Locate the cell with the specified text and output its [X, Y] center coordinate. 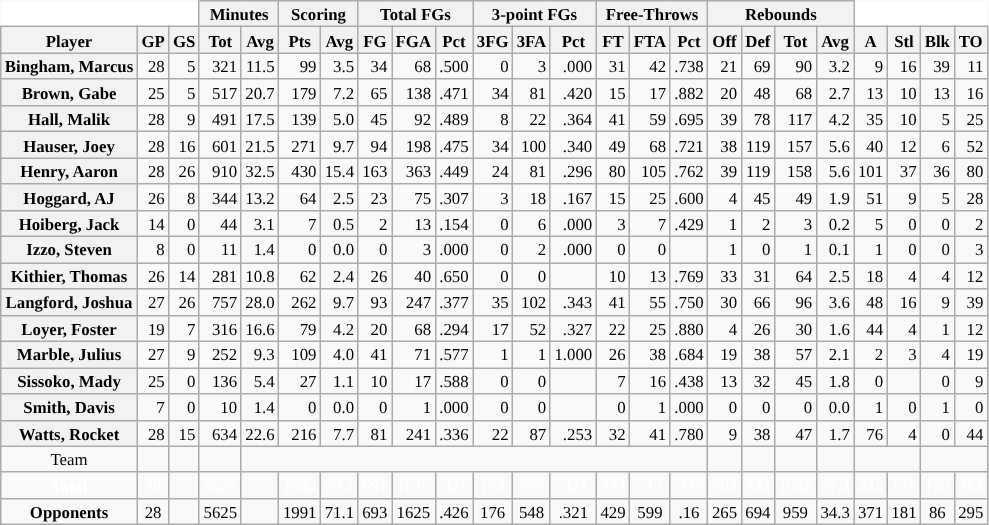
.296 [573, 171]
76 [870, 433]
304 [724, 486]
105 [650, 171]
51 [870, 197]
.762 [689, 171]
2.1 [835, 355]
959 [796, 512]
Kithier, Thomas [70, 276]
3-point FGs [535, 14]
744 [758, 486]
262 [300, 302]
75 [414, 197]
.500 [454, 66]
3.5 [340, 66]
1.6 [835, 328]
86 [938, 512]
252 [220, 355]
.727 [689, 486]
Izzo, Steven [70, 250]
1048 [796, 486]
.253 [573, 433]
Loyer, Foster [70, 328]
247 [414, 302]
.471 [454, 93]
216 [300, 433]
Marble, Julius [70, 355]
.577 [454, 355]
321 [220, 66]
371 [870, 512]
Hoggard, AJ [70, 197]
Rebounds [781, 14]
1.7 [835, 433]
.882 [689, 93]
13.2 [260, 197]
92 [414, 119]
125 [904, 486]
7.2 [340, 93]
512 [650, 486]
176 [493, 512]
.16 [689, 512]
69 [758, 66]
.600 [689, 197]
3FA [532, 40]
TO [970, 40]
96 [796, 302]
634 [220, 433]
Sissoko, Mady [70, 381]
42 [650, 66]
138 [414, 93]
47 [796, 433]
.336 [454, 433]
5.4 [260, 381]
132 [938, 486]
55 [650, 302]
1625 [414, 512]
.880 [689, 328]
22.6 [260, 433]
444 [870, 486]
7.7 [340, 433]
93 [374, 302]
.343 [573, 302]
.154 [454, 224]
Total FGs [416, 14]
102 [532, 302]
16.6 [260, 328]
198 [414, 145]
71.1 [340, 512]
65 [374, 93]
15.4 [340, 171]
Blk [938, 40]
.721 [689, 145]
Player [70, 40]
178 [493, 486]
94 [374, 145]
.769 [689, 276]
.738 [689, 66]
548 [532, 512]
17.5 [260, 119]
Hoiberg, Jack [70, 224]
117 [796, 119]
1.000 [573, 355]
59 [650, 119]
163 [374, 171]
3.2 [835, 66]
Off [724, 40]
2.7 [835, 93]
.294 [454, 328]
Smith, Davis [70, 407]
.327 [573, 328]
693 [374, 512]
Brown, Gabe [70, 93]
Hall, Malik [70, 119]
62 [300, 276]
372 [612, 486]
181 [904, 512]
69.4 [340, 486]
179 [300, 93]
.307 [454, 197]
Watts, Rocket [70, 433]
71 [414, 355]
694 [758, 512]
Bingham, Marcus [70, 66]
271 [300, 145]
.167 [573, 197]
757 [220, 302]
.340 [573, 145]
4.0 [340, 355]
.449 [454, 171]
.438 [689, 381]
0.5 [340, 224]
Opponents [70, 512]
910 [220, 171]
Total [70, 486]
601 [220, 145]
491 [220, 119]
599 [650, 512]
10.8 [260, 276]
.780 [689, 433]
90 [796, 66]
344 [220, 197]
.429 [689, 224]
1991 [300, 512]
241 [414, 433]
A [870, 40]
158 [796, 171]
2.4 [340, 276]
517 [220, 93]
1.1 [340, 381]
Team [70, 459]
3FG [493, 40]
5.0 [340, 119]
Langford, Joshua [70, 302]
555 [532, 486]
9.3 [260, 355]
Free-Throws [652, 14]
28.0 [260, 302]
.588 [454, 381]
.684 [689, 355]
Hauser, Joey [70, 145]
37.4 [835, 486]
295 [970, 512]
24 [493, 171]
Scoring [318, 14]
1.9 [835, 197]
21.5 [260, 145]
37 [904, 171]
265 [724, 512]
FT [612, 40]
23 [374, 197]
11.5 [260, 66]
.377 [454, 302]
.475 [454, 145]
21 [724, 66]
101 [870, 171]
87 [532, 433]
697 [374, 486]
FTA [650, 40]
.489 [454, 119]
99 [300, 66]
364 [970, 486]
0.1 [835, 250]
57 [796, 355]
FG [374, 40]
.420 [573, 93]
157 [796, 145]
1944 [300, 486]
139 [300, 119]
20.7 [260, 93]
Henry, Aaron [70, 171]
GS [184, 40]
109 [300, 355]
1635 [414, 486]
429 [612, 512]
281 [220, 276]
Pts [300, 40]
100 [532, 145]
.695 [689, 119]
GP [153, 40]
66 [758, 302]
316 [220, 328]
.650 [454, 276]
.364 [573, 119]
36 [938, 171]
363 [414, 171]
Minutes [238, 14]
33 [724, 276]
34.3 [835, 512]
79 [300, 328]
136 [220, 381]
0.2 [835, 224]
1.8 [835, 381]
78 [758, 119]
FGA [414, 40]
430 [300, 171]
.750 [689, 302]
Def [758, 40]
3.6 [835, 302]
Stl [904, 40]
32.5 [260, 171]
3.1 [260, 224]
